From the cell containing the given text, extract its center point as [x, y] coordinate. 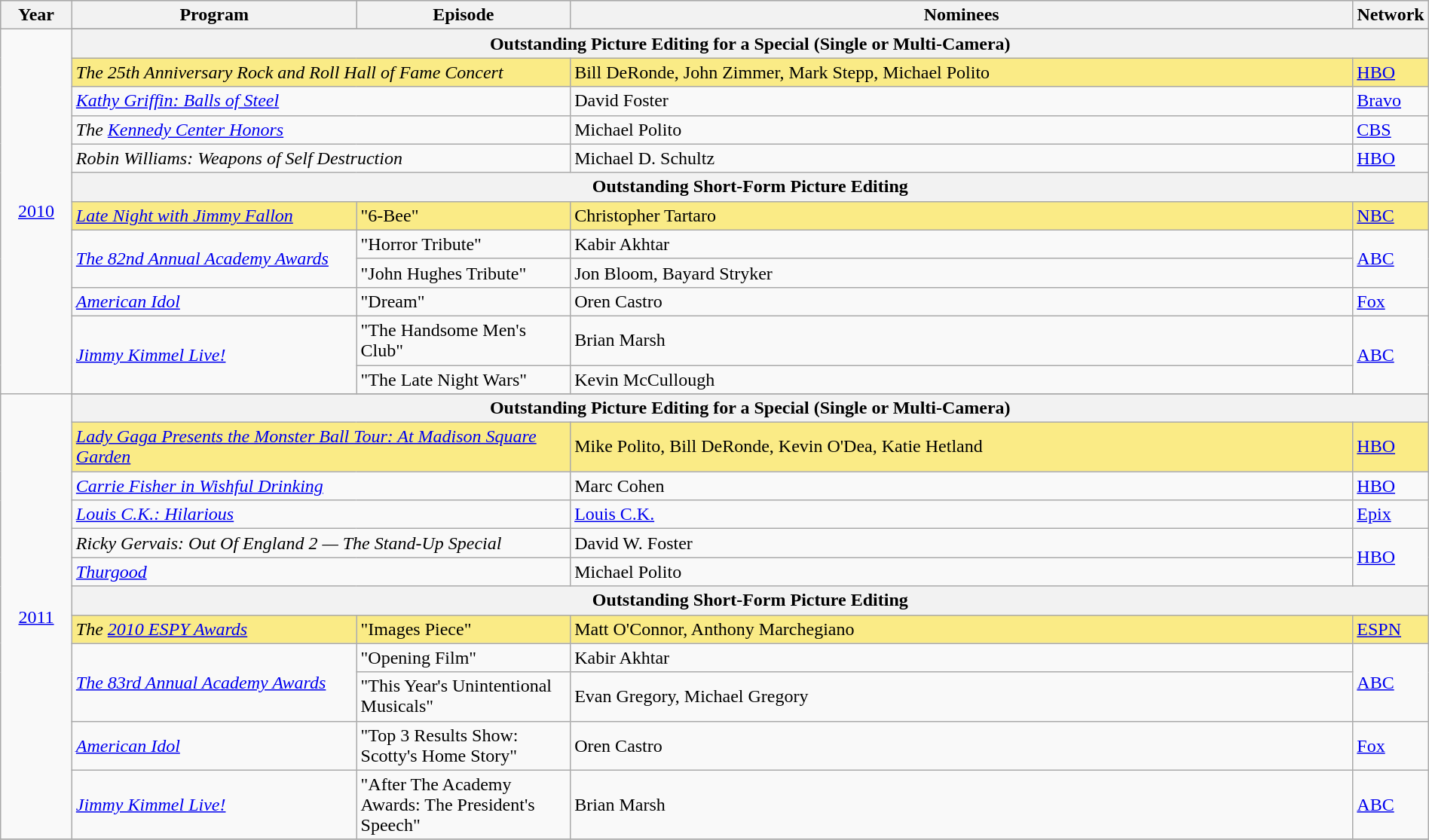
Carrie Fisher in Wishful Drinking [321, 486]
Marc Cohen [962, 486]
"The Handsome Men's Club" [464, 341]
"Horror Tribute" [464, 244]
The 83rd Annual Academy Awards [214, 683]
"Images Piece" [464, 629]
Matt O'Connor, Anthony Marchegiano [962, 629]
"The Late Night Wars" [464, 379]
Mike Polito, Bill DeRonde, Kevin O'Dea, Katie Hetland [962, 447]
Epix [1391, 515]
Christopher Tartaro [962, 215]
"Dream" [464, 301]
Bill DeRonde, John Zimmer, Mark Stepp, Michael Polito [962, 72]
ESPN [1391, 629]
The 2010 ESPY Awards [214, 629]
"Opening Film" [464, 658]
The Kennedy Center Honors [321, 130]
Michael D. Schultz [962, 158]
Bravo [1391, 101]
Robin Williams: Weapons of Self Destruction [321, 158]
2011 [36, 617]
Louis C.K.: Hilarious [321, 515]
David Foster [962, 101]
"6-Bee" [464, 215]
David W. Foster [962, 543]
Kevin McCullough [962, 379]
Network [1391, 15]
NBC [1391, 215]
Nominees [962, 15]
Evan Gregory, Michael Gregory [962, 696]
2010 [36, 212]
Year [36, 15]
Late Night with Jimmy Fallon [214, 215]
Thurgood [321, 572]
"This Year's Unintentional Musicals" [464, 696]
"Top 3 Results Show: Scotty's Home Story" [464, 746]
Program [214, 15]
The 82nd Annual Academy Awards [214, 258]
The 25th Anniversary Rock and Roll Hall of Fame Concert [321, 72]
"After The Academy Awards: The President's Speech" [464, 805]
Lady Gaga Presents the Monster Ball Tour: At Madison Square Garden [321, 447]
CBS [1391, 130]
Jon Bloom, Bayard Stryker [962, 273]
Episode [464, 15]
Louis C.K. [962, 515]
Ricky Gervais: Out Of England 2 — The Stand-Up Special [321, 543]
"John Hughes Tribute" [464, 273]
Kathy Griffin: Balls of Steel [321, 101]
